Capture the cell that displays the provided text and extract its (x, y) central coordinate. 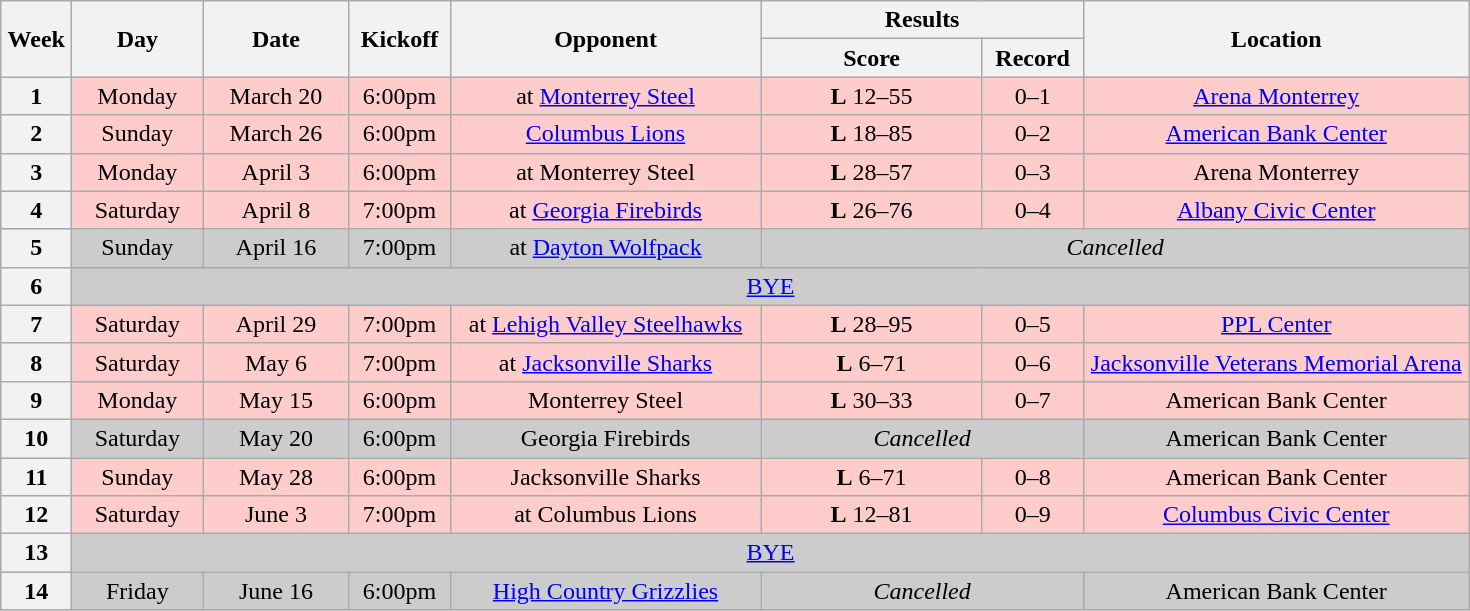
at Georgia Firebirds (606, 210)
Albany Civic Center (1276, 210)
L 28–57 (872, 172)
March 20 (276, 96)
Georgia Firebirds (606, 438)
April 8 (276, 210)
April 16 (276, 248)
Week (36, 39)
11 (36, 477)
6 (36, 286)
L 26–76 (872, 210)
0–7 (1032, 400)
Monterrey Steel (606, 400)
May 28 (276, 477)
13 (36, 553)
L 30–33 (872, 400)
Location (1276, 39)
May 6 (276, 362)
Kickoff (400, 39)
at Jacksonville Sharks (606, 362)
0–9 (1032, 515)
High Country Grizzlies (606, 591)
Score (872, 58)
Columbus Civic Center (1276, 515)
4 (36, 210)
9 (36, 400)
Jacksonville Sharks (606, 477)
L 12–55 (872, 96)
Record (1032, 58)
at Dayton Wolfpack (606, 248)
Opponent (606, 39)
1 (36, 96)
L 12–81 (872, 515)
L 18–85 (872, 134)
5 (36, 248)
Results (922, 20)
May 15 (276, 400)
Day (138, 39)
3 (36, 172)
PPL Center (1276, 324)
0–1 (1032, 96)
Jacksonville Veterans Memorial Arena (1276, 362)
May 20 (276, 438)
at Columbus Lions (606, 515)
10 (36, 438)
April 3 (276, 172)
0–4 (1032, 210)
Date (276, 39)
2 (36, 134)
June 3 (276, 515)
L 28–95 (872, 324)
8 (36, 362)
0–3 (1032, 172)
Columbus Lions (606, 134)
0–2 (1032, 134)
at Lehigh Valley Steelhawks (606, 324)
0–8 (1032, 477)
March 26 (276, 134)
Friday (138, 591)
June 16 (276, 591)
April 29 (276, 324)
12 (36, 515)
0–5 (1032, 324)
7 (36, 324)
14 (36, 591)
0–6 (1032, 362)
